Determine the (X, Y) coordinate at the center of the cell enclosing the given text.  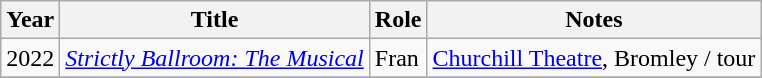
2022 (30, 58)
Title (214, 20)
Role (398, 20)
Notes (594, 20)
Fran (398, 58)
Churchill Theatre, Bromley / tour (594, 58)
Year (30, 20)
Strictly Ballroom: The Musical (214, 58)
